Identify which cell holds the provided text, then report its (x, y) central coordinate. 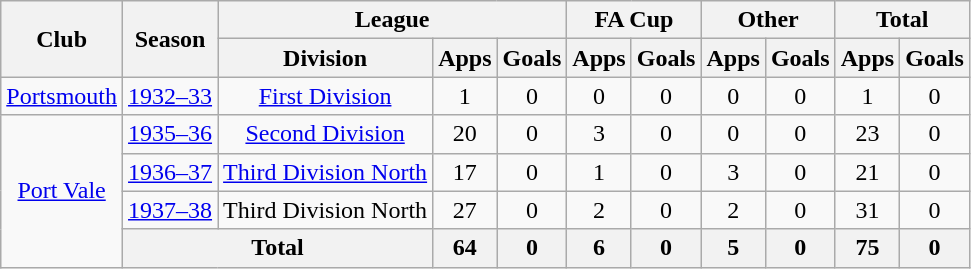
21 (867, 172)
75 (867, 248)
Division (326, 58)
1937–38 (170, 210)
20 (465, 134)
Second Division (326, 134)
FA Cup (634, 20)
23 (867, 134)
Portsmouth (62, 96)
Club (62, 39)
17 (465, 172)
1935–36 (170, 134)
Other (768, 20)
1932–33 (170, 96)
64 (465, 248)
5 (733, 248)
Port Vale (62, 191)
6 (599, 248)
First Division (326, 96)
27 (465, 210)
1936–37 (170, 172)
Season (170, 39)
League (392, 20)
31 (867, 210)
